From the cell containing the given text, extract its center point as (x, y) coordinate. 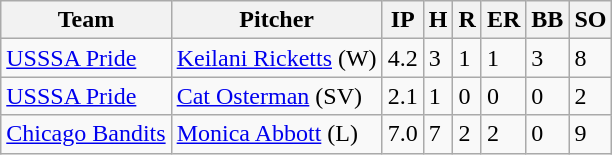
4.2 (402, 58)
Monica Abbott (L) (276, 134)
SO (590, 20)
7.0 (402, 134)
Pitcher (276, 20)
Team (86, 20)
9 (590, 134)
2.1 (402, 96)
Chicago Bandits (86, 134)
Cat Osterman (SV) (276, 96)
ER (503, 20)
Keilani Ricketts (W) (276, 58)
8 (590, 58)
7 (438, 134)
H (438, 20)
BB (548, 20)
IP (402, 20)
R (467, 20)
